Scan for the cell matching the given text and deliver its (x, y) coordinate at center. 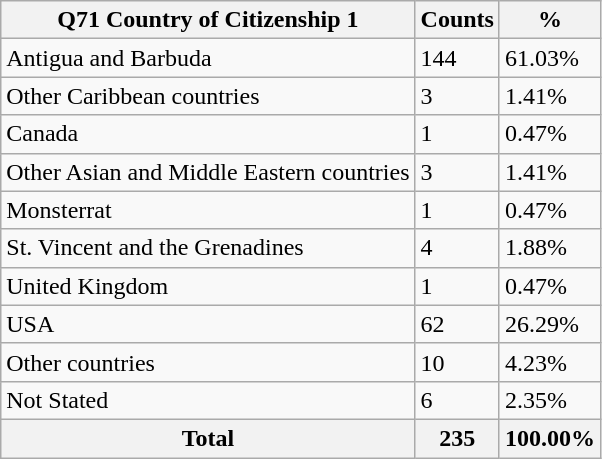
Q71 Country of Citizenship 1 (208, 20)
6 (457, 400)
Antigua and Barbuda (208, 58)
Other Asian and Middle Eastern countries (208, 172)
USA (208, 324)
62 (457, 324)
Not Stated (208, 400)
10 (457, 362)
4 (457, 248)
100.00% (550, 438)
Canada (208, 134)
2.35% (550, 400)
Other countries (208, 362)
61.03% (550, 58)
United Kingdom (208, 286)
235 (457, 438)
St. Vincent and the Grenadines (208, 248)
% (550, 20)
Monsterrat (208, 210)
1.88% (550, 248)
144 (457, 58)
26.29% (550, 324)
Other Caribbean countries (208, 96)
4.23% (550, 362)
Total (208, 438)
Counts (457, 20)
